Detect which cell encompasses the target text, then output its (x, y) center coordinate. 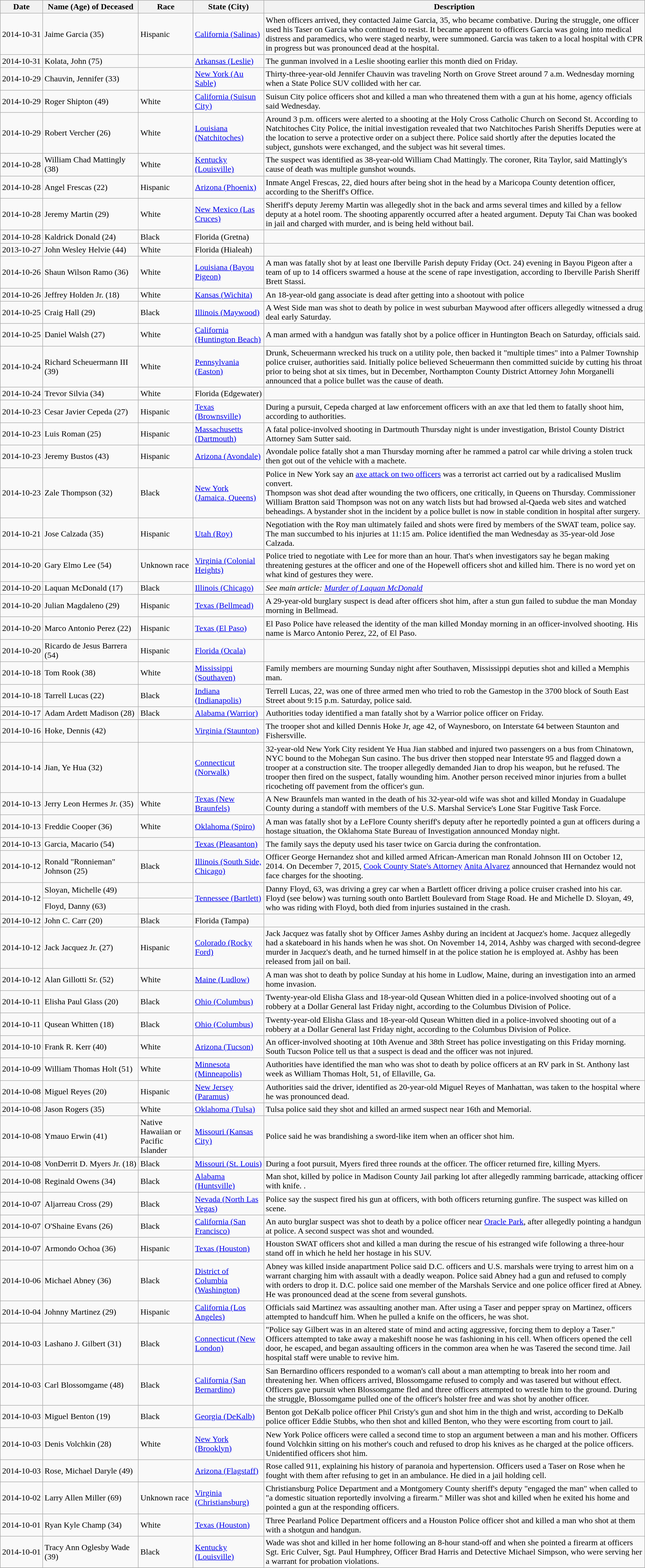
The family says the deputy used his taser twice on Garcia during the confrontation. (454, 844)
Missouri (St. Louis) (228, 1164)
2014-10-17 (21, 713)
Armondo Ochoa (36) (91, 1249)
2014-10-09 (21, 1069)
Garcia, Macario (54) (91, 844)
Sloyan, Michelle (49) (91, 890)
Luis Roman (25) (91, 434)
Miguel Benton (19) (91, 1416)
Ricardo de Jesus Barrera (54) (91, 650)
Authorities today identified a man fatally shot by a Warrior police officer on Friday. (454, 713)
VonDerrit D. Myers Jr. (18) (91, 1164)
Florida (Ocala) (228, 650)
Jason Rogers (35) (91, 1109)
Tulsa police said they shot and killed an armed suspect near 16th and Memorial. (454, 1109)
Ryan Kyle Champ (34) (91, 1525)
Texas (Pleasanton) (228, 844)
Floyd, Danny (63) (91, 906)
Suisun City police officers shot and killed a man who threatened them with a gun at his home, agency officials said Wednesday. (454, 101)
Richard Scheuermann III (39) (91, 367)
Miguel Reyes (20) (91, 1092)
Marco Antonio Perez (22) (91, 628)
Pennsylvania (Easton) (228, 367)
2014-10-06 (21, 1280)
Connecticut (Norwalk) (228, 767)
Date (21, 7)
Native Hawaiian or Pacific Islander (166, 1136)
Shaun Wilson Ramo (36) (91, 272)
State (City) (228, 7)
Tom Rook (38) (91, 673)
Minnesota (Minneapolis) (228, 1069)
John Wesley Helvie (44) (91, 250)
Frank R. Kerr (40) (91, 1047)
Ymauo Erwin (41) (91, 1136)
See main article: Murder of Laquan McDonald (454, 588)
Michael Abney (36) (91, 1280)
Carl Blossomgame (48) (91, 1385)
Kaldrick Donald (24) (91, 237)
Inmate Angel Frescas, 22, died hours after being shot in the head by a Maricopa County detention officer, according to the Sheriff's Office. (454, 187)
Florida (Tampa) (228, 921)
A fatal police-involved shooting in Dartmouth Thursday night is under investigation, Bristol County District Attorney Sam Sutter said. (454, 434)
The gunman involved in a Leslie shooting earlier this month died on Friday. (454, 61)
Massachusetts (Dartmouth) (228, 434)
Daniel Walsh (27) (91, 335)
Indiana (Indianapolis) (228, 695)
Elisha Paul Glass (20) (91, 1002)
Trevor Silvia (34) (91, 394)
Connecticut (New London) (228, 1344)
New York (Jamaica, Queens) (228, 493)
Robert Vercher (26) (91, 133)
Cesar Javier Cepeda (27) (91, 412)
2014-10-21 (21, 534)
Denis Volchkin (28) (91, 1444)
California (Salinas) (228, 34)
Rose, Michael Daryle (49) (91, 1471)
Georgia (DeKalb) (228, 1416)
Johnny Martinez (29) (91, 1312)
Jose Calzada (35) (91, 534)
William Thomas Holt (51) (91, 1069)
Lashano J. Gilbert (31) (91, 1344)
Name (Age) of Deceased (91, 7)
Gary Elmo Lee (54) (91, 565)
Virginia (Staunton) (228, 731)
Texas (Brownsville) (228, 412)
California (San Bernardino) (228, 1385)
A man was shot to death by police Sunday at his home in Ludlow, Maine, during an investigation into an armed home invasion. (454, 979)
William Chad Mattingly (38) (91, 165)
A West Side man was shot to death by police in west suburban Maywood after officers allegedly witnessed a drug deal early Saturday. (454, 312)
During a foot pursuit, Myers fired three rounds at the officer. The officer returned fire, killing Myers. (454, 1164)
Police said he was brandishing a sword-like item when an officer shot him. (454, 1136)
2014-10-02 (21, 1498)
Authorities said the driver, identified as 20-year-old Miguel Reyes of Manhattan, was taken to the hospital where he was pronounced dead. (454, 1092)
Julian Magdaleno (29) (91, 605)
Ronald "Ronnieman" Johnson (25) (91, 866)
Texas (El Paso) (228, 628)
New York (Brooklyn) (228, 1444)
Oklahoma (Spiro) (228, 826)
Illinois (Maywood) (228, 312)
Jaime Garcia (35) (91, 34)
Louisiana (Bayou Pigeon) (228, 272)
Arizona (Flagstaff) (228, 1471)
Arizona (Tucson) (228, 1047)
Arizona (Phoenix) (228, 187)
Man shot, killed by police in Madison County Jail parking lot after allegedly ramming barricade, attacking officer with knife. . (454, 1181)
Virginia (Christiansburg) (228, 1498)
Description (454, 7)
Missouri (Kansas City) (228, 1136)
Mississippi (Southaven) (228, 673)
Zale Thompson (32) (91, 493)
Alabama (Huntsville) (228, 1181)
Arizona (Avondale) (228, 456)
California (Huntington Beach) (228, 335)
Virginia (Colonial Heights) (228, 565)
During a pursuit, Cepeda charged at law enforcement officers with an axe that led them to fatally shoot him, according to authorities. (454, 412)
Oklahoma (Tulsa) (228, 1109)
Jeffrey Holden Jr. (18) (91, 295)
Roger Shipton (49) (91, 101)
Family members are mourning Sunday night after Southaven, Mississippi deputies shot and killed a Memphis man. (454, 673)
Qusean Whitten (18) (91, 1024)
Three Pearland Police Department officers and a Houston Police officer shot and killed a man who shot at them with a shotgun and handgun. (454, 1525)
Chauvin, Jennifer (33) (91, 79)
California (San Francisco) (228, 1226)
Jeremy Martin (29) (91, 214)
Hoke, Dennis (42) (91, 731)
The trooper shot and killed Dennis Hoke Jr, age 42, of Waynesboro, on Interstate 64 between Staunton and Fishersville. (454, 731)
Larry Allen Miller (69) (91, 1498)
Florida (Edgewater) (228, 394)
Adam Ardett Madison (28) (91, 713)
Illinois (South Side, Chicago) (228, 866)
Louisiana (Natchitoches) (228, 133)
Maine (Ludlow) (228, 979)
Angel Frescas (22) (91, 187)
2014-10-14 (21, 767)
Craig Hall (29) (91, 312)
John C. Carr (20) (91, 921)
2014-10-16 (21, 731)
Tarrell Lucas (22) (91, 695)
Reginald Owens (34) (91, 1181)
New Mexico (Las Cruces) (228, 214)
New Jersey (Paramus) (228, 1092)
California (Suisun City) (228, 101)
Texas (New Braunfels) (228, 804)
Colorado (Rocky Ford) (228, 947)
Race (166, 7)
Police say the suspect fired his gun at officers, with both officers returning gunfire. The suspect was killed on scene. (454, 1204)
Jerry Leon Hermes Jr. (35) (91, 804)
Laquan McDonald (17) (91, 588)
Freddie Cooper (36) (91, 826)
2013-10-27 (21, 250)
New York (Au Sable) (228, 79)
An 18-year-old gang associate is dead after getting into a shootout with police (454, 295)
Kansas (Wichita) (228, 295)
Alan Gillotti Sr. (52) (91, 979)
2014-10-10 (21, 1047)
2014-10-04 (21, 1312)
Arkansas (Leslie) (228, 61)
Texas (Bellmead) (228, 605)
Kolata, John (75) (91, 61)
Jian, Ye Hua (32) (91, 767)
District of Columbia (Washington) (228, 1280)
Jack Jacquez Jr. (27) (91, 947)
Tennessee (Bartlett) (228, 898)
California (Los Angeles) (228, 1312)
Alabama (Warrior) (228, 713)
Florida (Gretna) (228, 237)
Florida (Hialeah) (228, 250)
O'Shaine Evans (26) (91, 1226)
Utah (Roy) (228, 534)
Tracy Ann Oglesby Wade (39) (91, 1552)
A man armed with a handgun was fatally shot by a police officer in Huntington Beach on Saturday, officials said. (454, 335)
Illinois (Chicago) (228, 588)
A 29-year-old burglary suspect is dead after officers shot him, after a stun gun failed to subdue the man Monday morning in Bellmead. (454, 605)
Aljarreau Cross (29) (91, 1204)
Nevada (North Las Vegas) (228, 1204)
Jeremy Bustos (43) (91, 456)
